Extract the (x, y) coordinate from the center of the cell holding the provided text.  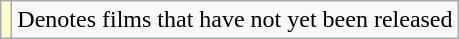
Denotes films that have not yet been released (235, 20)
